Capture the cell that displays the provided text and extract its [X, Y] central coordinate. 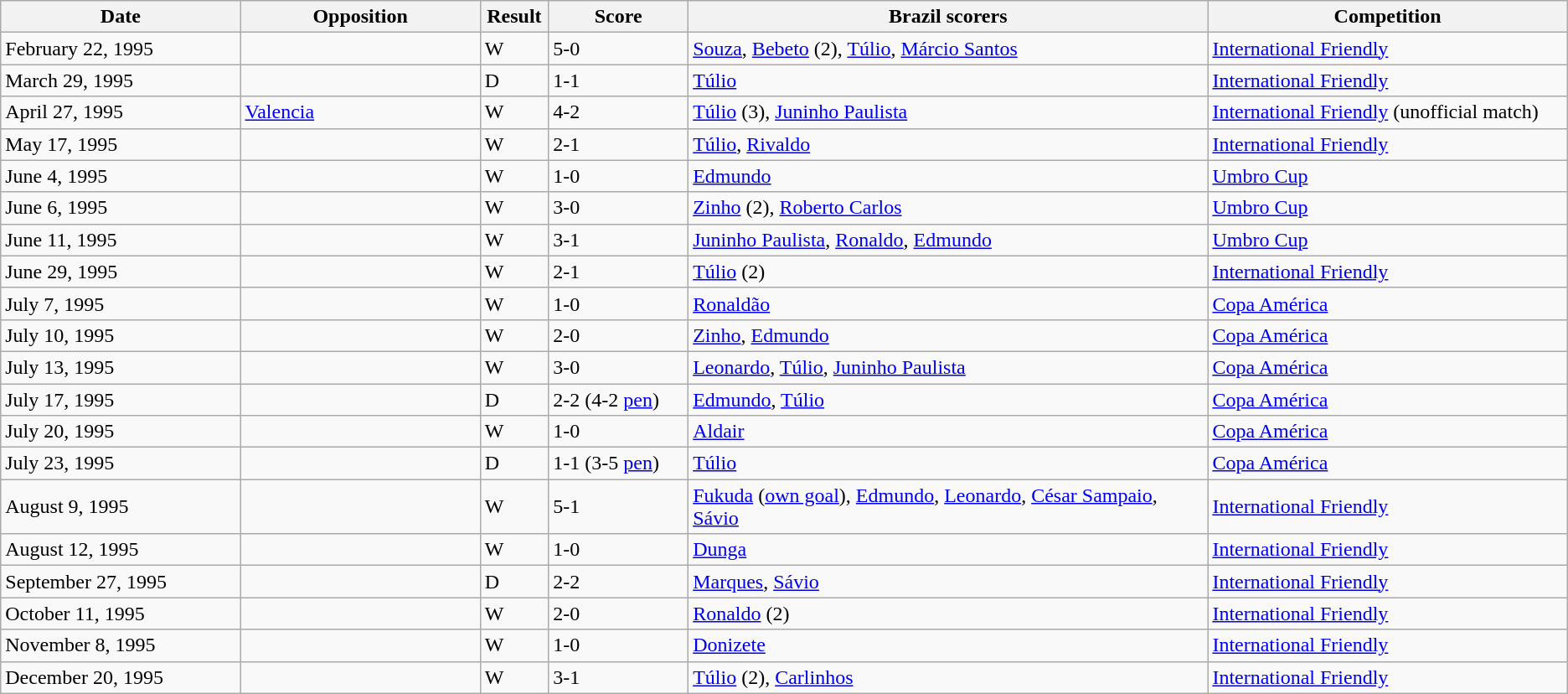
5-0 [618, 49]
February 22, 1995 [121, 49]
Date [121, 17]
Túlio (2) [948, 272]
Leonardo, Túlio, Juninho Paulista [948, 367]
5-1 [618, 506]
July 10, 1995 [121, 335]
Fukuda (own goal), Edmundo, Leonardo, César Sampaio, Sávio [948, 506]
Ronaldão [948, 303]
Aldair [948, 432]
June 29, 1995 [121, 272]
Result [514, 17]
Juninho Paulista, Ronaldo, Edmundo [948, 240]
Valencia [360, 112]
July 7, 1995 [121, 303]
Zinho, Edmundo [948, 335]
Score [618, 17]
International Friendly (unofficial match) [1387, 112]
1-1 [618, 80]
Opposition [360, 17]
August 9, 1995 [121, 506]
July 23, 1995 [121, 464]
Marques, Sávio [948, 582]
June 6, 1995 [121, 208]
July 17, 1995 [121, 400]
Donizete [948, 645]
August 12, 1995 [121, 550]
2-2 [618, 582]
Edmundo [948, 176]
November 8, 1995 [121, 645]
Túlio, Rivaldo [948, 144]
Brazil scorers [948, 17]
Dunga [948, 550]
December 20, 1995 [121, 677]
April 27, 1995 [121, 112]
March 29, 1995 [121, 80]
Zinho (2), Roberto Carlos [948, 208]
Competition [1387, 17]
July 13, 1995 [121, 367]
October 11, 1995 [121, 614]
Edmundo, Túlio [948, 400]
June 4, 1995 [121, 176]
Túlio (2), Carlinhos [948, 677]
May 17, 1995 [121, 144]
June 11, 1995 [121, 240]
4-2 [618, 112]
Souza, Bebeto (2), Túlio, Márcio Santos [948, 49]
Ronaldo (2) [948, 614]
Túlio (3), Juninho Paulista [948, 112]
September 27, 1995 [121, 582]
2-2 (4-2 pen) [618, 400]
July 20, 1995 [121, 432]
1-1 (3-5 pen) [618, 464]
